Find where the given text appears and provide that cell's center as [X, Y] coordinate. 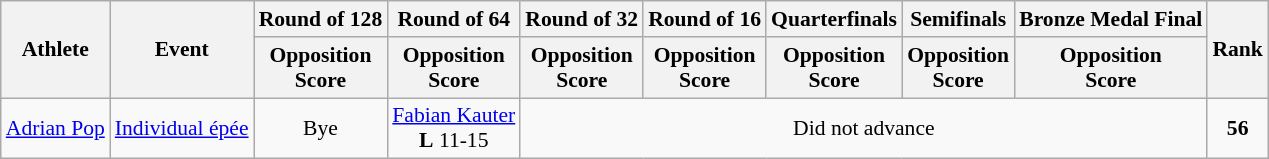
Bronze Medal Final [1110, 19]
Rank [1238, 50]
Bye [321, 128]
Did not advance [864, 128]
Round of 16 [704, 19]
Individual épée [182, 128]
Semifinals [958, 19]
Round of 128 [321, 19]
Quarterfinals [834, 19]
Adrian Pop [56, 128]
Athlete [56, 50]
56 [1238, 128]
Round of 32 [582, 19]
Fabian KauterL 11-15 [454, 128]
Event [182, 50]
Round of 64 [454, 19]
